From the cell containing the given text, extract its center point as [x, y] coordinate. 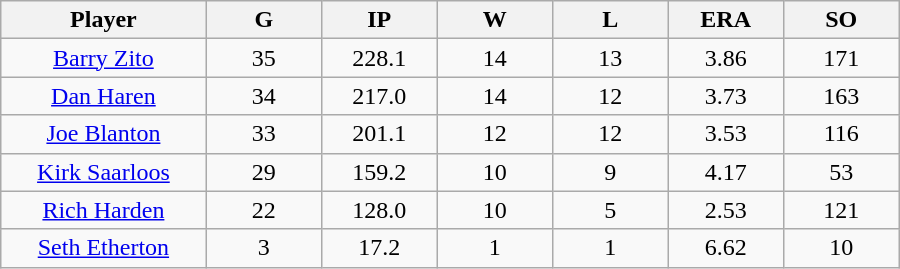
217.0 [380, 96]
17.2 [380, 248]
W [494, 20]
Barry Zito [104, 58]
228.1 [380, 58]
2.53 [726, 210]
29 [264, 172]
159.2 [380, 172]
128.0 [380, 210]
Rich Harden [104, 210]
33 [264, 134]
Kirk Saarloos [104, 172]
3 [264, 248]
4.17 [726, 172]
5 [610, 210]
13 [610, 58]
22 [264, 210]
Seth Etherton [104, 248]
201.1 [380, 134]
9 [610, 172]
ERA [726, 20]
121 [841, 210]
Player [104, 20]
IP [380, 20]
6.62 [726, 248]
171 [841, 58]
L [610, 20]
34 [264, 96]
163 [841, 96]
35 [264, 58]
53 [841, 172]
Dan Haren [104, 96]
G [264, 20]
116 [841, 134]
SO [841, 20]
3.86 [726, 58]
3.53 [726, 134]
3.73 [726, 96]
Joe Blanton [104, 134]
